Provide the (X, Y) coordinate of the cell's center where the given text is located.  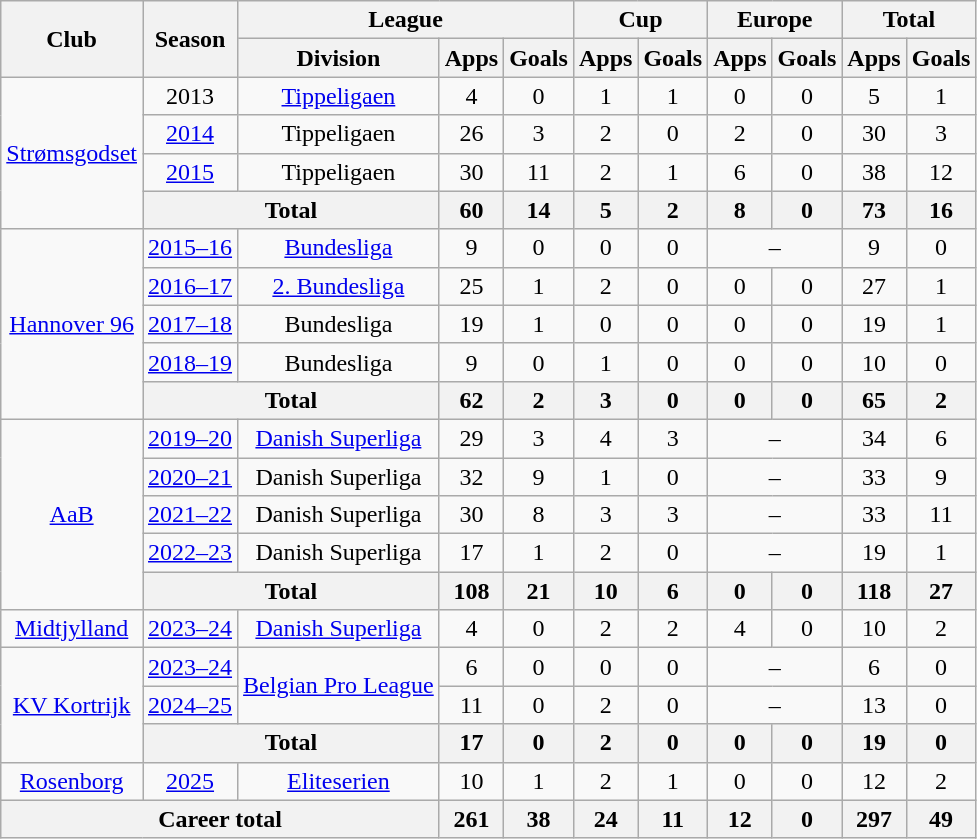
261 (471, 819)
2015–16 (190, 248)
60 (471, 210)
25 (471, 286)
2015 (190, 172)
24 (605, 819)
2016–17 (190, 286)
29 (471, 438)
Cup (640, 20)
Eliteserien (339, 781)
2018–19 (190, 362)
2021–22 (190, 515)
Club (72, 39)
Europe (775, 20)
Hannover 96 (72, 324)
2019–20 (190, 438)
49 (941, 819)
2025 (190, 781)
Career total (220, 819)
34 (874, 438)
26 (471, 134)
2. Bundesliga (339, 286)
AaB (72, 514)
62 (471, 400)
League (406, 20)
2024–25 (190, 705)
118 (874, 591)
Division (339, 58)
2013 (190, 96)
Belgian Pro League (339, 686)
Rosenborg (72, 781)
14 (539, 210)
KV Kortrijk (72, 705)
108 (471, 591)
Season (190, 39)
297 (874, 819)
Strømsgodset (72, 153)
21 (539, 591)
13 (874, 705)
65 (874, 400)
32 (471, 477)
2022–23 (190, 553)
Midtjylland (72, 629)
73 (874, 210)
2014 (190, 134)
2017–18 (190, 324)
16 (941, 210)
2020–21 (190, 477)
